Output the (x, y) coordinate of the center of the cell containing the given text.  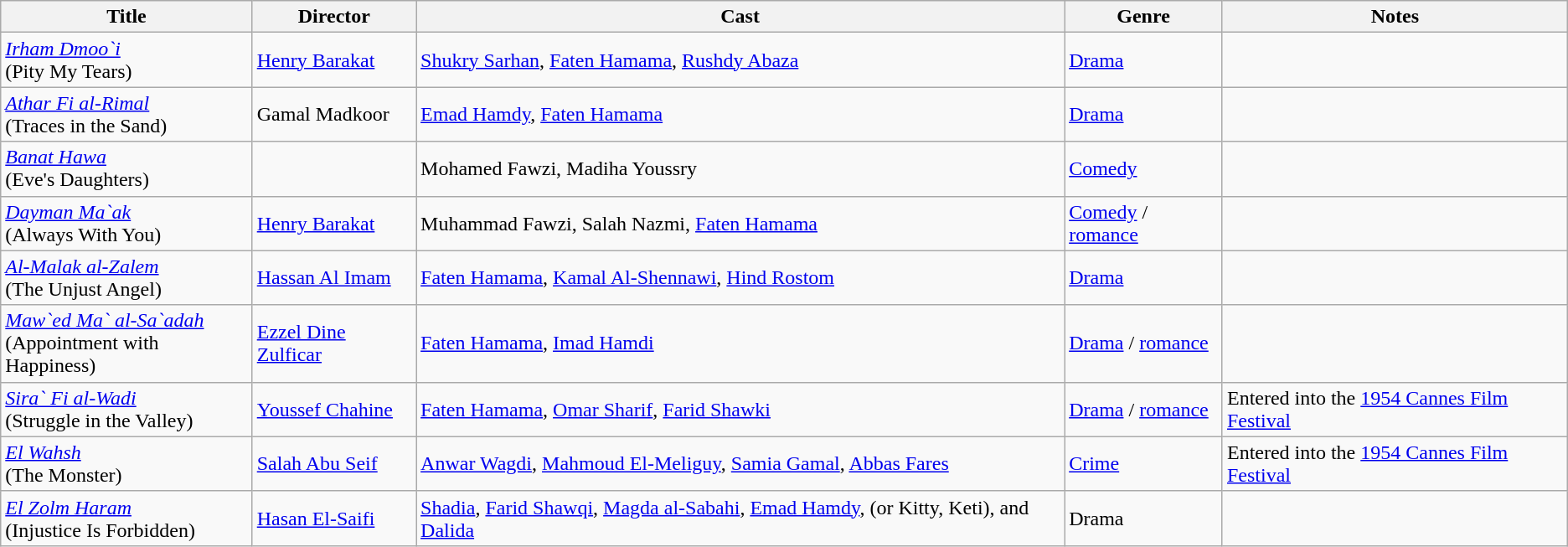
Hasan El-Saifi (333, 518)
El Zolm Haram(Injustice Is Forbidden) (126, 518)
Mohamed Fawzi, Madiha Youssry (740, 169)
Shadia, Farid Shawqi, Magda al-Sabahi, Emad Hamdy, (or Kitty, Keti), and Dalida (740, 518)
Sira` Fi al-Wadi(Struggle in the Valley) (126, 409)
Hassan Al Imam (333, 278)
Comedy (1144, 169)
Maw`ed Ma` al-Sa`adah(Appointment with Happiness) (126, 343)
Notes (1395, 17)
El Wahsh(The Monster) (126, 464)
Comedy / romance (1144, 223)
Emad Hamdy, Faten Hamama (740, 114)
Faten Hamama, Kamal Al-Shennawi, Hind Rostom (740, 278)
Ezzel Dine Zulficar (333, 343)
Cast (740, 17)
Al-Malak al-Zalem(The Unjust Angel) (126, 278)
Dayman Ma`ak(Always With You) (126, 223)
Shukry Sarhan, Faten Hamama, Rushdy Abaza (740, 60)
Faten Hamama, Omar Sharif, Farid Shawki (740, 409)
Faten Hamama, Imad Hamdi (740, 343)
Anwar Wagdi, Mahmoud El-Meliguy, Samia Gamal, Abbas Fares (740, 464)
Athar Fi al-Rimal(Traces in the Sand) (126, 114)
Gamal Madkoor (333, 114)
Salah Abu Seif (333, 464)
Title (126, 17)
Genre (1144, 17)
Irham Dmoo`i(Pity My Tears) (126, 60)
Banat Hawa(Eve's Daughters) (126, 169)
Muhammad Fawzi, Salah Nazmi, Faten Hamama (740, 223)
Youssef Chahine (333, 409)
Crime (1144, 464)
Director (333, 17)
